Extract the [X, Y] coordinate from the center of the cell holding the provided text.  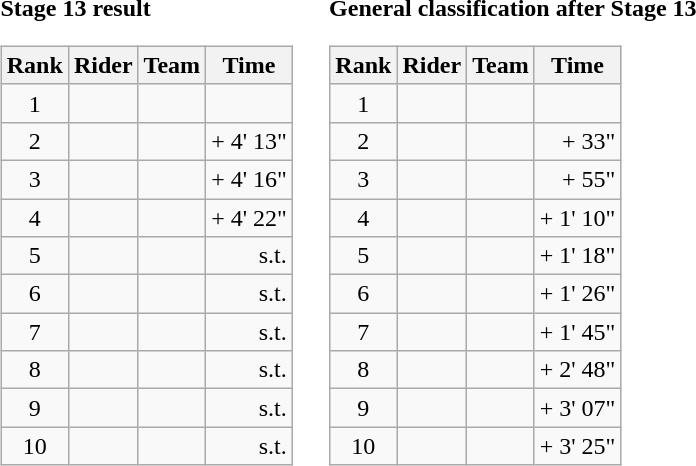
+ 1' 10" [578, 217]
+ 1' 26" [578, 294]
+ 2' 48" [578, 370]
+ 3' 07" [578, 408]
+ 55" [578, 179]
+ 33" [578, 141]
+ 4' 13" [250, 141]
+ 1' 18" [578, 256]
+ 4' 22" [250, 217]
+ 1' 45" [578, 332]
+ 4' 16" [250, 179]
+ 3' 25" [578, 446]
